Extract the (x, y) coordinate from the center of the cell holding the provided text.  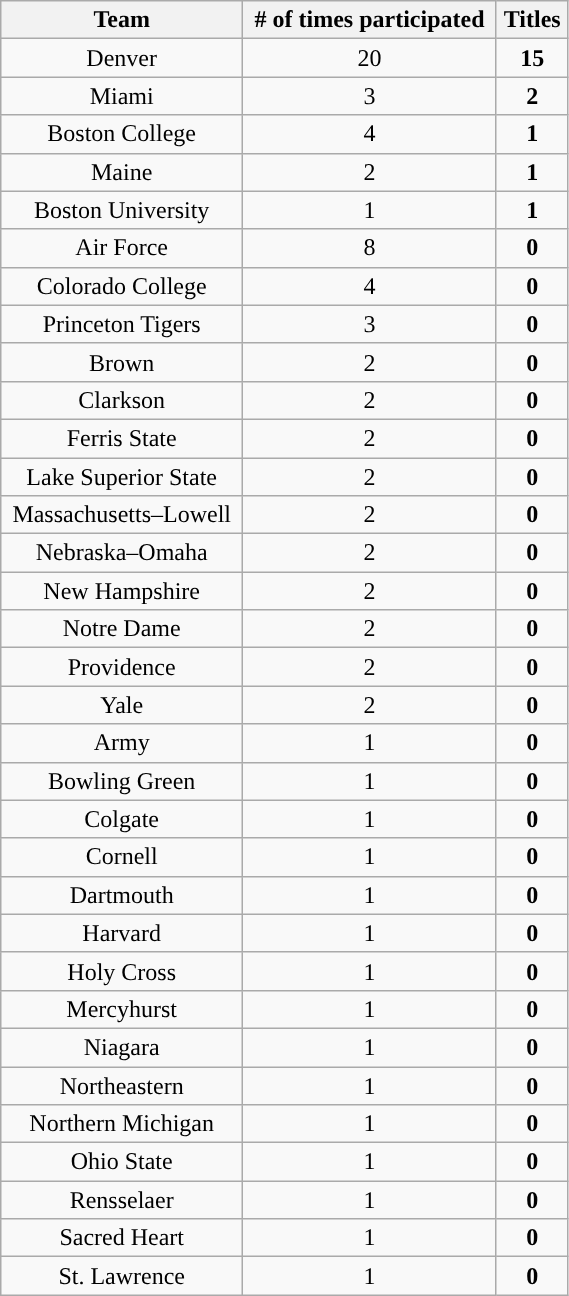
15 (532, 58)
Sacred Heart (122, 1238)
Holy Cross (122, 971)
Ferris State (122, 438)
Lake Superior State (122, 477)
Rensselaer (122, 1200)
Dartmouth (122, 895)
Colorado College (122, 286)
Massachusetts–Lowell (122, 515)
Clarkson (122, 400)
Northeastern (122, 1085)
Maine (122, 172)
Nebraska–Omaha (122, 553)
Miami (122, 96)
Yale (122, 705)
20 (370, 58)
Niagara (122, 1047)
Providence (122, 667)
Team (122, 20)
Army (122, 743)
Mercyhurst (122, 1009)
Bowling Green (122, 781)
# of times participated (370, 20)
Cornell (122, 857)
Brown (122, 362)
8 (370, 248)
Notre Dame (122, 629)
Air Force (122, 248)
New Hampshire (122, 591)
Ohio State (122, 1162)
Boston College (122, 134)
Colgate (122, 819)
Denver (122, 58)
Harvard (122, 933)
Titles (532, 20)
Boston University (122, 210)
Northern Michigan (122, 1124)
St. Lawrence (122, 1276)
Princeton Tigers (122, 324)
